Pinpoint the cell where the given text exists, returning its [x, y] midpoint coordinate. 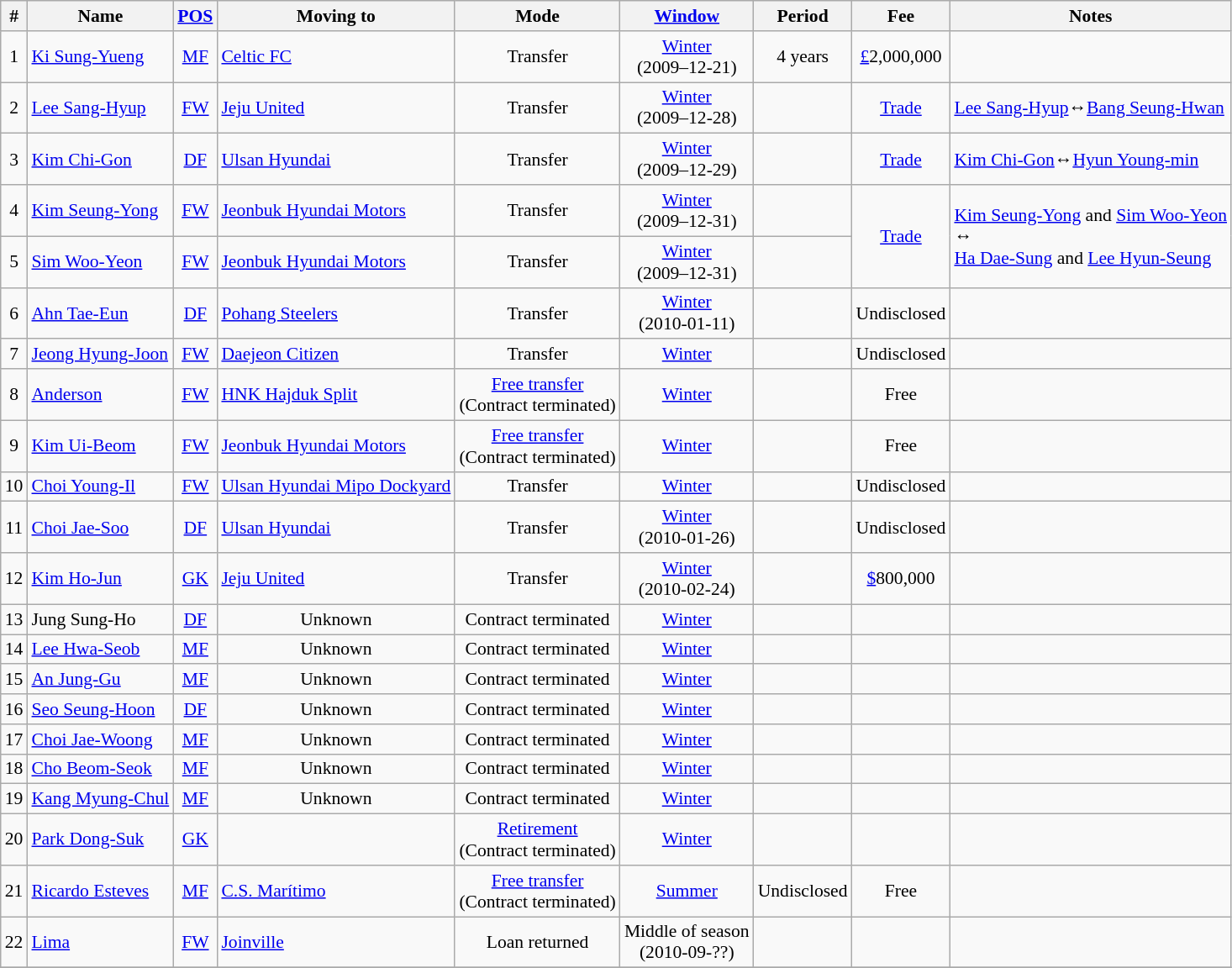
Kim Seung-Yong and Sim Woo-Yeon↔Ha Dae-Sung and Lee Hyun-Seung [1091, 236]
13 [14, 619]
Seo Seung-Hoon [100, 709]
Lima [100, 943]
Jeong Hyung-Joon [100, 355]
2 [14, 108]
Joinville [336, 943]
5 [14, 262]
14 [14, 650]
4 [14, 210]
Lee Sang-Hyup↔Bang Seung-Hwan [1091, 108]
Daejeon Citizen [336, 355]
Kim Ui-Beom [100, 445]
Retirement(Contract terminated) [538, 840]
9 [14, 445]
17 [14, 739]
C.S. Marítimo [336, 891]
Ki Sung-Yueng [100, 57]
Lee Hwa-Seob [100, 650]
HNK Hajduk Split [336, 395]
Kang Myung-Chul [100, 799]
Kim Chi-Gon [100, 160]
Kim Chi-Gon↔Hyun Young-min [1091, 160]
Lee Sang-Hyup [100, 108]
Window [687, 16]
Fee [901, 16]
Moving to [336, 16]
18 [14, 769]
$800,000 [901, 578]
Sim Woo-Yeon [100, 262]
3 [14, 160]
Winter(2009–12-29) [687, 160]
Ulsan Hyundai Mipo Dockyard [336, 487]
Winter(2010-01-26) [687, 528]
Kim Seung-Yong [100, 210]
Mode [538, 16]
Anderson [100, 395]
22 [14, 943]
Winter(2009–12-21) [687, 57]
£2,000,000 [901, 57]
Middle of season(2010-09-??) [687, 943]
Choi Jae-Soo [100, 528]
Ahn Tae-Eun [100, 313]
Celtic FC [336, 57]
6 [14, 313]
Ricardo Esteves [100, 891]
Kim Ho-Jun [100, 578]
Park Dong-Suk [100, 840]
Cho Beom-Seok [100, 769]
Winter(2009–12-28) [687, 108]
4 years [803, 57]
12 [14, 578]
Winter(2010-01-11) [687, 313]
10 [14, 487]
Jung Sung-Ho [100, 619]
20 [14, 840]
An Jung-Gu [100, 680]
POS [195, 16]
19 [14, 799]
1 [14, 57]
Summer [687, 891]
Winter(2010-02-24) [687, 578]
15 [14, 680]
8 [14, 395]
16 [14, 709]
11 [14, 528]
Period [803, 16]
21 [14, 891]
Choi Young-Il [100, 487]
Choi Jae-Woong [100, 739]
Pohang Steelers [336, 313]
# [14, 16]
Name [100, 16]
Loan returned [538, 943]
Notes [1091, 16]
7 [14, 355]
